Return (x, y) of the center of cell containing provided text 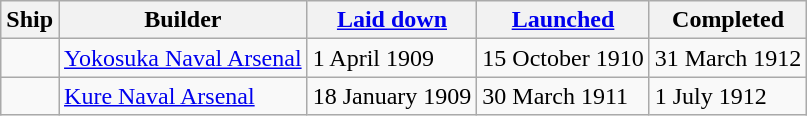
Laid down (392, 20)
1 July 1912 (728, 96)
Launched (563, 20)
18 January 1909 (392, 96)
Builder (184, 20)
15 October 1910 (563, 58)
31 March 1912 (728, 58)
Ship (30, 20)
30 March 1911 (563, 96)
Kure Naval Arsenal (184, 96)
1 April 1909 (392, 58)
Yokosuka Naval Arsenal (184, 58)
Completed (728, 20)
